Return (x, y) of the center of cell containing provided text 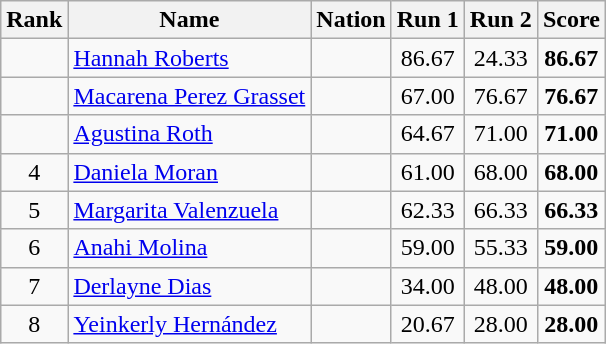
8 (34, 324)
Yeinkerly Hernández (190, 324)
Run 2 (500, 20)
55.33 (500, 248)
64.67 (428, 134)
Daniela Moran (190, 172)
61.00 (428, 172)
Derlayne Dias (190, 286)
Margarita Valenzuela (190, 210)
Anahi Molina (190, 248)
Score (571, 20)
Hannah Roberts (190, 58)
4 (34, 172)
34.00 (428, 286)
67.00 (428, 96)
Agustina Roth (190, 134)
6 (34, 248)
Nation (351, 20)
62.33 (428, 210)
Macarena Perez Grasset (190, 96)
Name (190, 20)
Run 1 (428, 20)
5 (34, 210)
Rank (34, 20)
20.67 (428, 324)
7 (34, 286)
24.33 (500, 58)
